Extract the [x, y] coordinate from the center of the cell holding the provided text.  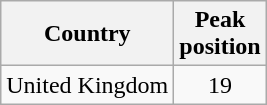
Peakposition [220, 34]
Country [88, 34]
United Kingdom [88, 85]
19 [220, 85]
